Output the (x, y) coordinate of the center of the cell containing the given text.  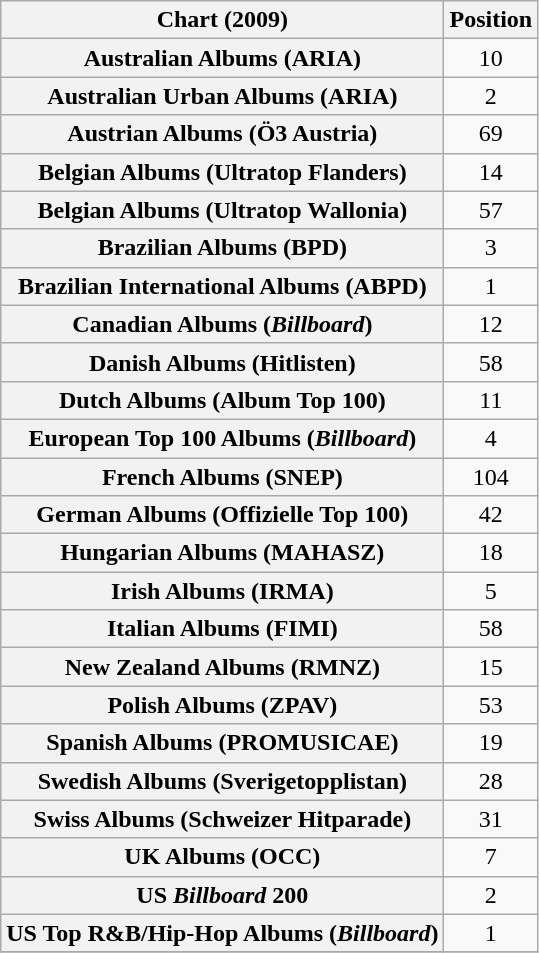
28 (491, 781)
10 (491, 58)
57 (491, 210)
Canadian Albums (Billboard) (222, 324)
US Top R&B/Hip-Hop Albums (Billboard) (222, 933)
4 (491, 438)
11 (491, 400)
Italian Albums (FIMI) (222, 629)
Hungarian Albums (MAHASZ) (222, 553)
US Billboard 200 (222, 895)
31 (491, 819)
Swedish Albums (Sverigetopplistan) (222, 781)
Austrian Albums (Ö3 Austria) (222, 134)
Australian Albums (ARIA) (222, 58)
7 (491, 857)
12 (491, 324)
15 (491, 667)
5 (491, 591)
Irish Albums (IRMA) (222, 591)
69 (491, 134)
New Zealand Albums (RMNZ) (222, 667)
Brazilian Albums (BPD) (222, 248)
Belgian Albums (Ultratop Flanders) (222, 172)
Dutch Albums (Album Top 100) (222, 400)
UK Albums (OCC) (222, 857)
Belgian Albums (Ultratop Wallonia) (222, 210)
French Albums (SNEP) (222, 477)
3 (491, 248)
Position (491, 20)
Spanish Albums (PROMUSICAE) (222, 743)
European Top 100 Albums (Billboard) (222, 438)
Chart (2009) (222, 20)
14 (491, 172)
53 (491, 705)
18 (491, 553)
42 (491, 515)
German Albums (Offizielle Top 100) (222, 515)
104 (491, 477)
Danish Albums (Hitlisten) (222, 362)
Swiss Albums (Schweizer Hitparade) (222, 819)
Polish Albums (ZPAV) (222, 705)
19 (491, 743)
Australian Urban Albums (ARIA) (222, 96)
Brazilian International Albums (ABPD) (222, 286)
